Return [X, Y] of the center of cell containing provided text 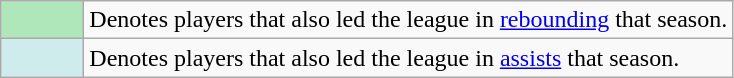
Denotes players that also led the league in assists that season. [408, 58]
Denotes players that also led the league in rebounding that season. [408, 20]
